Detect which cell encompasses the target text, then output its (x, y) center coordinate. 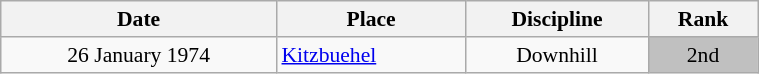
Kitzbuehel (370, 55)
Date (139, 19)
26 January 1974 (139, 55)
2nd (702, 55)
Place (370, 19)
Downhill (558, 55)
Rank (702, 19)
Discipline (558, 19)
